Provide the [x, y] coordinate of the cell's center where the given text is located.  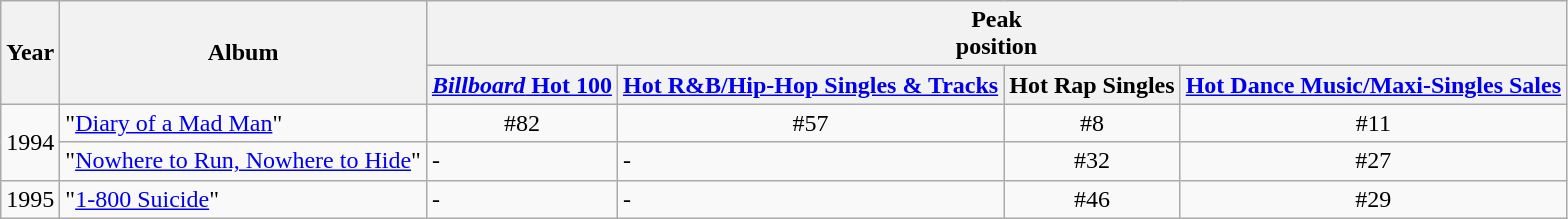
Hot Rap Singles [1092, 85]
Hot R&B/Hip-Hop Singles & Tracks [810, 85]
"Nowhere to Run, Nowhere to Hide" [244, 161]
Peakposition [996, 34]
1994 [30, 142]
Hot Dance Music/Maxi-Singles Sales [1373, 85]
Billboard Hot 100 [522, 85]
Year [30, 52]
#29 [1373, 199]
#57 [810, 123]
#46 [1092, 199]
Album [244, 52]
"1-800 Suicide" [244, 199]
#11 [1373, 123]
#32 [1092, 161]
#27 [1373, 161]
"Diary of a Mad Man" [244, 123]
1995 [30, 199]
#82 [522, 123]
#8 [1092, 123]
